Search for the cell housing the specified text and yield its [X, Y] center coordinate. 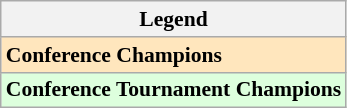
Conference Tournament Champions [174, 90]
Legend [174, 19]
Conference Champions [174, 55]
